Extract the (X, Y) coordinate from the center of the cell holding the provided text.  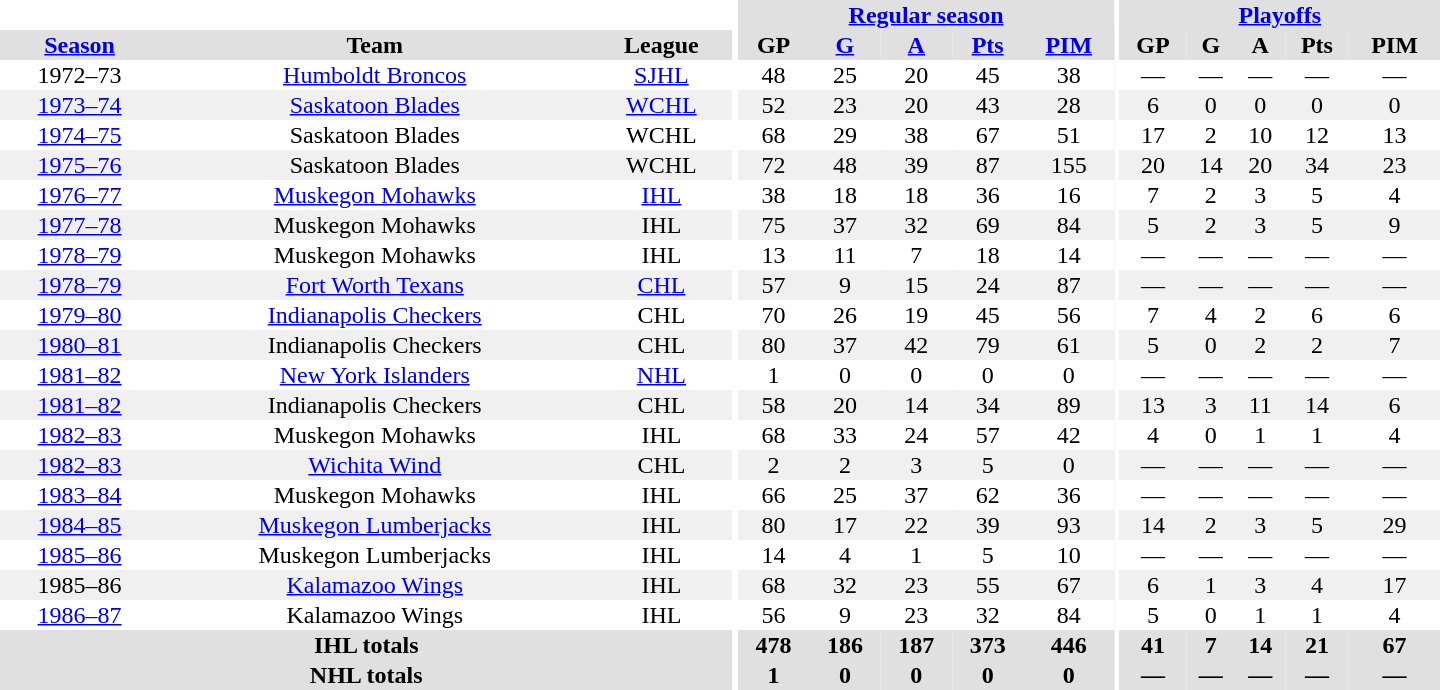
373 (988, 645)
43 (988, 105)
New York Islanders (374, 375)
66 (774, 495)
478 (774, 645)
Wichita Wind (374, 465)
89 (1068, 405)
1973–74 (80, 105)
Fort Worth Texans (374, 285)
1984–85 (80, 525)
155 (1068, 165)
70 (774, 315)
186 (844, 645)
Team (374, 45)
33 (844, 435)
93 (1068, 525)
28 (1068, 105)
1976–77 (80, 195)
61 (1068, 345)
1983–84 (80, 495)
55 (988, 585)
1986–87 (80, 615)
Regular season (926, 15)
1979–80 (80, 315)
IHL totals (366, 645)
22 (916, 525)
26 (844, 315)
62 (988, 495)
52 (774, 105)
Season (80, 45)
21 (1317, 645)
187 (916, 645)
15 (916, 285)
19 (916, 315)
1977–78 (80, 225)
Playoffs (1280, 15)
12 (1317, 135)
41 (1153, 645)
58 (774, 405)
446 (1068, 645)
16 (1068, 195)
1974–75 (80, 135)
72 (774, 165)
League (661, 45)
NHL totals (366, 675)
Humboldt Broncos (374, 75)
1975–76 (80, 165)
NHL (661, 375)
75 (774, 225)
SJHL (661, 75)
69 (988, 225)
51 (1068, 135)
1972–73 (80, 75)
79 (988, 345)
1980–81 (80, 345)
